Extract the (x, y) coordinate from the center of the cell holding the provided text.  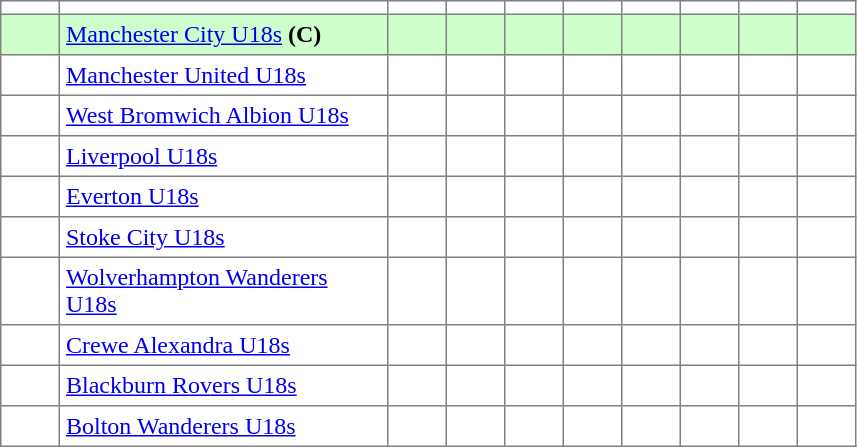
Blackburn Rovers U18s (223, 385)
Wolverhampton Wanderers U18s (223, 291)
Stoke City U18s (223, 237)
Manchester City U18s (C) (223, 34)
Liverpool U18s (223, 156)
Manchester United U18s (223, 75)
West Bromwich Albion U18s (223, 115)
Bolton Wanderers U18s (223, 426)
Crewe Alexandra U18s (223, 345)
Everton U18s (223, 196)
